Pinpoint the cell where the given text exists, returning its (X, Y) midpoint coordinate. 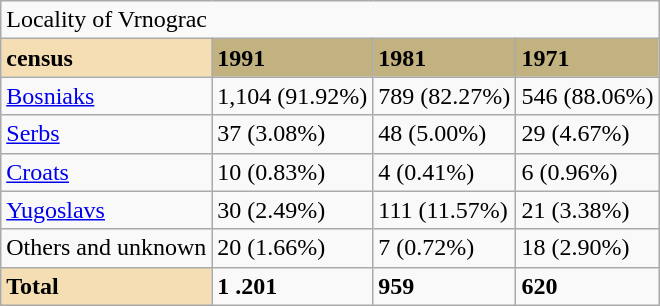
789 (82.27%) (444, 96)
Locality of Vrnograc (330, 20)
37 (3.08%) (292, 134)
1971 (588, 58)
111 (11.57%) (444, 210)
30 (2.49%) (292, 210)
18 (2.90%) (588, 248)
959 (444, 286)
4 (0.41%) (444, 172)
20 (1.66%) (292, 248)
1,104 (91.92%) (292, 96)
1981 (444, 58)
546 (88.06%) (588, 96)
Serbs (106, 134)
48 (5.00%) (444, 134)
Total (106, 286)
Croats (106, 172)
620 (588, 286)
1 .201 (292, 286)
census (106, 58)
Others and unknown (106, 248)
21 (3.38%) (588, 210)
6 (0.96%) (588, 172)
Yugoslavs (106, 210)
7 (0.72%) (444, 248)
1991 (292, 58)
10 (0.83%) (292, 172)
Bosniaks (106, 96)
29 (4.67%) (588, 134)
